Provide the (X, Y) coordinate of the cell's center where the given text is located.  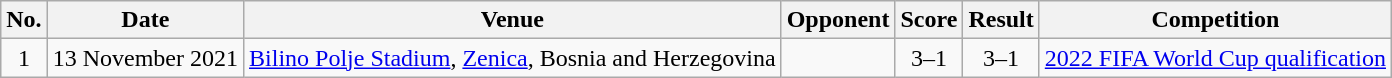
No. (24, 20)
Opponent (838, 20)
Competition (1215, 20)
1 (24, 58)
2022 FIFA World Cup qualification (1215, 58)
Score (929, 20)
Venue (513, 20)
Result (1001, 20)
13 November 2021 (145, 58)
Date (145, 20)
Bilino Polje Stadium, Zenica, Bosnia and Herzegovina (513, 58)
